For the text-containing cell, return its midpoint in (x, y) coordinate format. 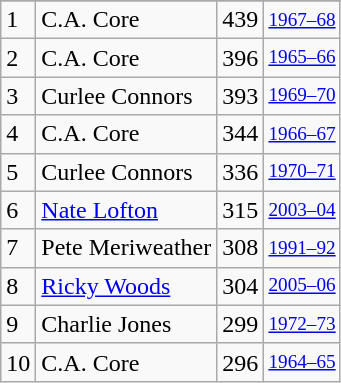
439 (240, 20)
3 (18, 96)
1 (18, 20)
Pete Meriweather (126, 248)
396 (240, 58)
1969–70 (302, 96)
Nate Lofton (126, 210)
1967–68 (302, 20)
1970–71 (302, 172)
1964–65 (302, 362)
4 (18, 134)
5 (18, 172)
315 (240, 210)
304 (240, 286)
1966–67 (302, 134)
2003–04 (302, 210)
336 (240, 172)
1965–66 (302, 58)
393 (240, 96)
8 (18, 286)
2 (18, 58)
9 (18, 324)
Ricky Woods (126, 286)
308 (240, 248)
7 (18, 248)
1991–92 (302, 248)
2005–06 (302, 286)
1972–73 (302, 324)
10 (18, 362)
6 (18, 210)
Charlie Jones (126, 324)
296 (240, 362)
344 (240, 134)
299 (240, 324)
